From the cell containing the given text, extract its center point as (X, Y) coordinate. 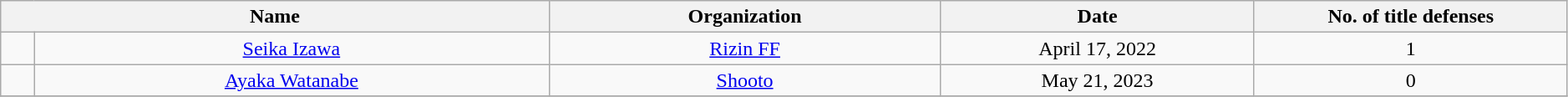
Date (1098, 17)
Shooto (745, 80)
Organization (745, 17)
Seika Izawa (292, 48)
April 17, 2022 (1098, 48)
Name (275, 17)
No. of title defenses (1410, 17)
May 21, 2023 (1098, 80)
1 (1410, 48)
Rizin FF (745, 48)
0 (1410, 80)
Ayaka Watanabe (292, 80)
